Extract the [X, Y] coordinate from the center of the cell holding the provided text.  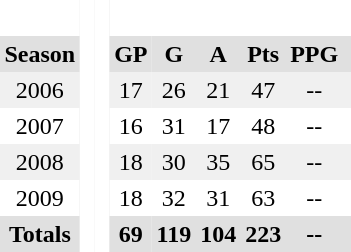
GP [131, 54]
48 [264, 126]
G [174, 54]
2009 [40, 198]
35 [218, 162]
63 [264, 198]
A [218, 54]
30 [174, 162]
2006 [40, 90]
Pts [264, 54]
2007 [40, 126]
16 [131, 126]
Season [40, 54]
65 [264, 162]
119 [174, 234]
223 [264, 234]
PPG [314, 54]
32 [174, 198]
21 [218, 90]
47 [264, 90]
26 [174, 90]
104 [218, 234]
2008 [40, 162]
69 [131, 234]
Totals [40, 234]
